Detect which cell encompasses the target text, then output its (X, Y) center coordinate. 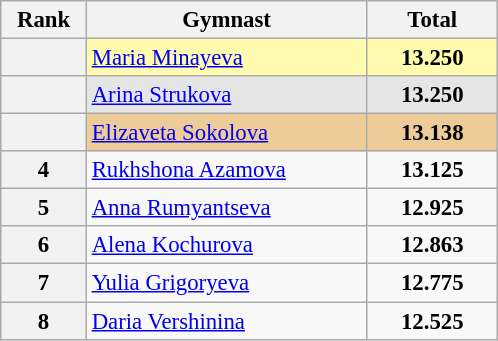
12.775 (432, 283)
Yulia Grigoryeva (226, 283)
8 (44, 321)
6 (44, 245)
Gymnast (226, 20)
12.863 (432, 245)
4 (44, 170)
12.925 (432, 208)
Rukhshona Azamova (226, 170)
Maria Minayeva (226, 58)
Rank (44, 20)
Total (432, 20)
13.138 (432, 133)
Daria Vershinina (226, 321)
Alena Kochurova (226, 245)
Elizaveta Sokolova (226, 133)
Arina Strukova (226, 95)
12.525 (432, 321)
13.125 (432, 170)
Anna Rumyantseva (226, 208)
7 (44, 283)
5 (44, 208)
